Output the [x, y] coordinate of the center of the cell containing the given text.  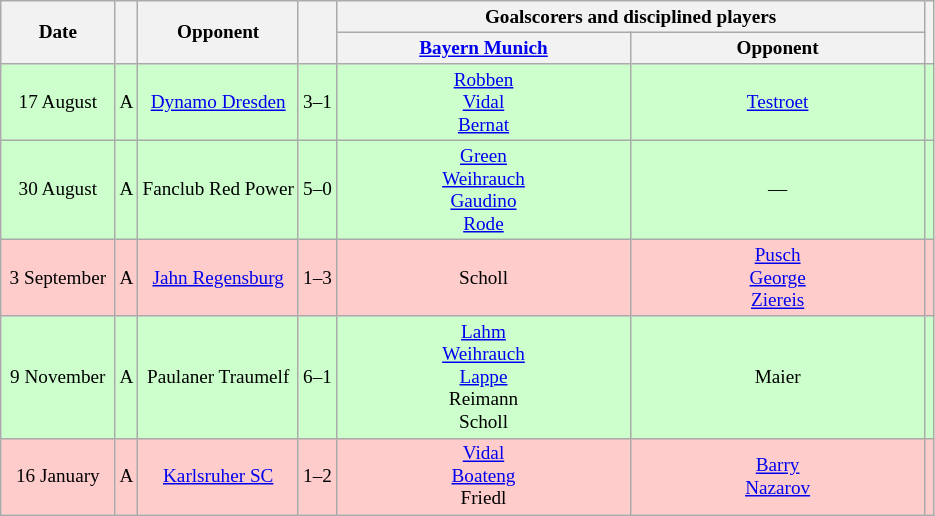
6–1 [317, 377]
3 September [58, 278]
Goalscorers and disciplined players [630, 17]
3–1 [317, 102]
1–2 [317, 476]
Maier [778, 377]
1–3 [317, 278]
Date [58, 32]
Jahn Regensburg [218, 278]
Dynamo Dresden [218, 102]
30 August [58, 190]
Fanclub Red Power [218, 190]
Vidal Boateng Friedl [483, 476]
Karlsruher SC [218, 476]
Scholl [483, 278]
9 November [58, 377]
Lahm Weihrauch Lappe Reimann Scholl [483, 377]
5–0 [317, 190]
16 January [58, 476]
— [778, 190]
Testroet [778, 102]
Pusch George Ziereis [778, 278]
Barry Nazarov [778, 476]
Green Weihrauch Gaudino Rode [483, 190]
17 August [58, 102]
Robben Vidal Bernat [483, 102]
Paulaner Traumelf [218, 377]
Bayern Munich [483, 48]
